Locate the cell with the specified text and output its (x, y) center coordinate. 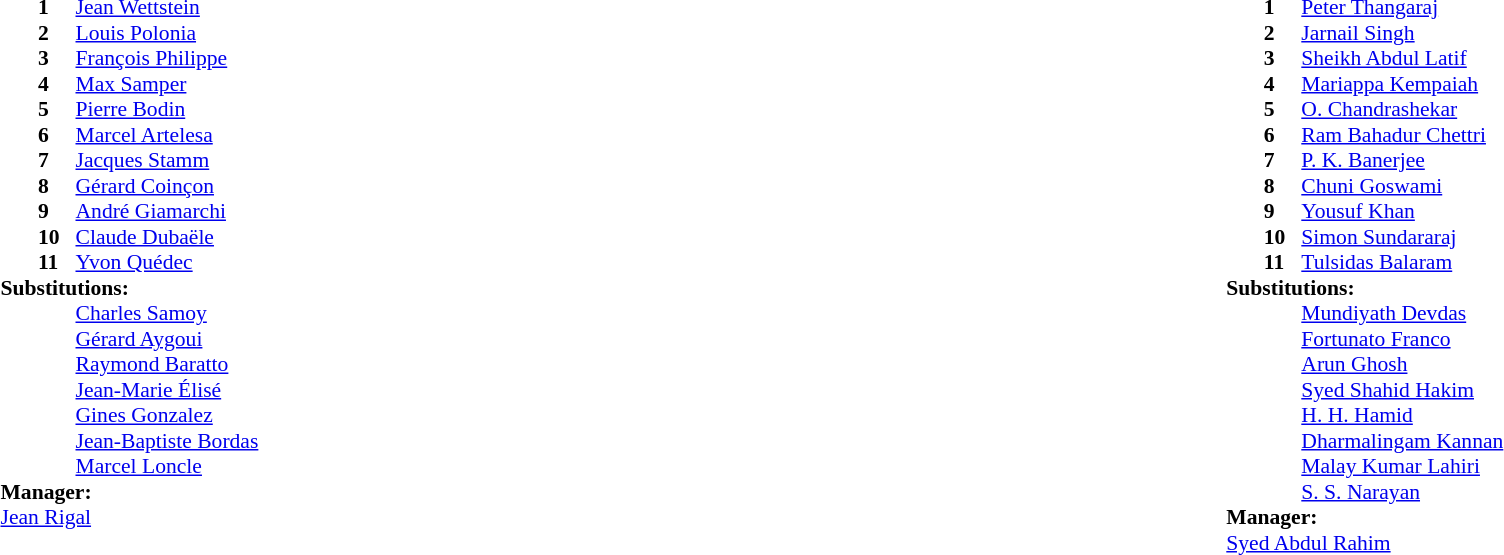
Tulsidas Balaram (1402, 263)
P. K. Banerjee (1402, 161)
Mariappa Kempaiah (1402, 84)
O. Chandrashekar (1402, 109)
André Giamarchi (168, 211)
Pierre Bodin (168, 109)
Louis Polonia (168, 33)
Mundiyath Devdas (1402, 313)
Raymond Baratto (168, 365)
Gérard Coinçon (168, 186)
Marcel Loncle (168, 467)
Charles Samoy (168, 313)
Max Samper (168, 84)
Sheikh Abdul Latif (1402, 59)
Arun Ghosh (1402, 365)
Simon Sundararaj (1402, 237)
Yvon Quédec (168, 263)
Jean-Baptiste Bordas (168, 441)
Gines Gonzalez (168, 415)
Chuni Goswami (1402, 186)
Dharmalingam Kannan (1402, 441)
Ram Bahadur Chettri (1402, 135)
Syed Shahid Hakim (1402, 390)
Malay Kumar Lahiri (1402, 467)
Jarnail Singh (1402, 33)
François Philippe (168, 59)
Claude Dubaële (168, 237)
Fortunato Franco (1402, 339)
H. H. Hamid (1402, 415)
Marcel Artelesa (168, 135)
Jean Rigal (129, 517)
Yousuf Khan (1402, 211)
S. S. Narayan (1402, 492)
Gérard Aygoui (168, 339)
Jean-Marie Élisé (168, 390)
Jacques Stamm (168, 161)
